Pinpoint the cell where the given text exists, returning its (x, y) midpoint coordinate. 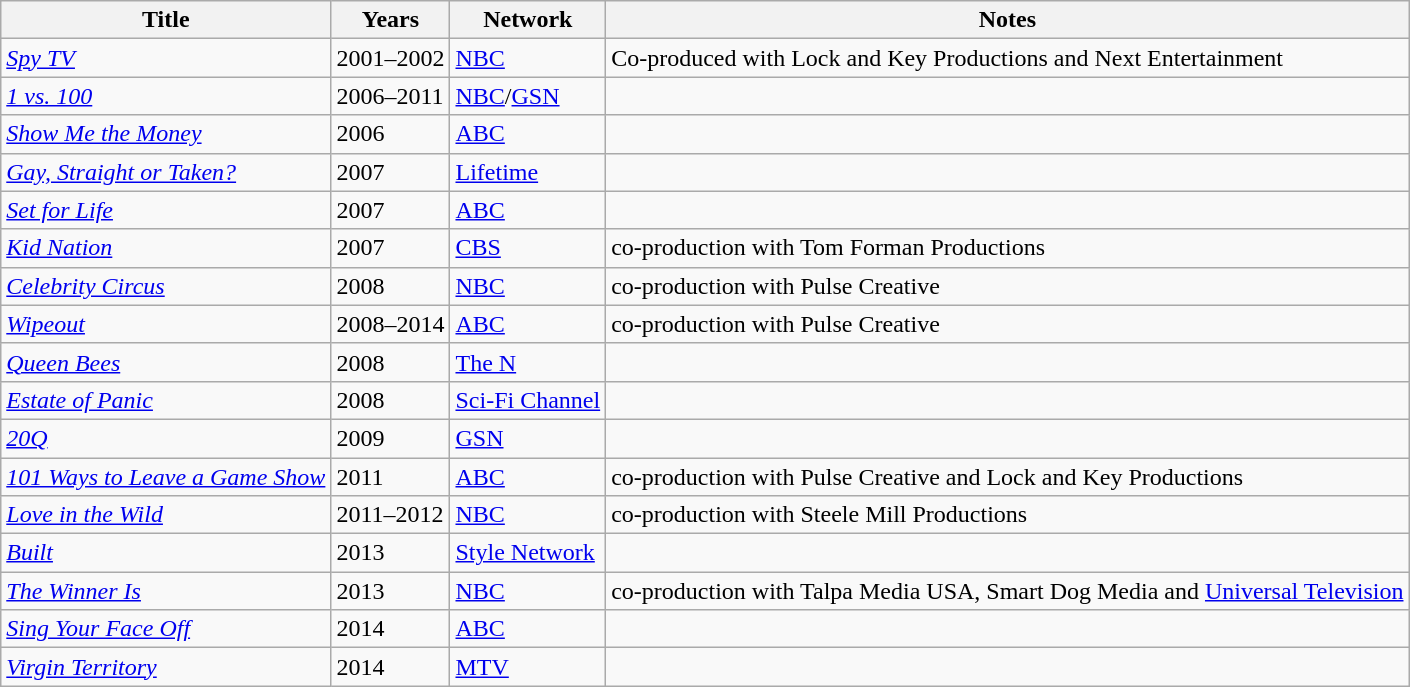
Celebrity Circus (166, 286)
MTV (528, 667)
2006–2011 (390, 96)
2011–2012 (390, 515)
2006 (390, 134)
Virgin Territory (166, 667)
2008–2014 (390, 324)
Sing Your Face Off (166, 629)
The N (528, 362)
Co-produced with Lock and Key Productions and Next Entertainment (1008, 58)
Love in the Wild (166, 515)
NBC/GSN (528, 96)
Set for Life (166, 210)
Show Me the Money (166, 134)
co-production with Pulse Creative and Lock and Key Productions (1008, 477)
Network (528, 20)
1 vs. 100 (166, 96)
The Winner Is (166, 591)
co-production with Steele Mill Productions (1008, 515)
GSN (528, 438)
Lifetime (528, 172)
Title (166, 20)
2001–2002 (390, 58)
Kid Nation (166, 248)
co-production with Tom Forman Productions (1008, 248)
Wipeout (166, 324)
CBS (528, 248)
Style Network (528, 553)
2011 (390, 477)
101 Ways to Leave a Game Show (166, 477)
Estate of Panic (166, 400)
Queen Bees (166, 362)
20Q (166, 438)
2009 (390, 438)
Built (166, 553)
Years (390, 20)
Spy TV (166, 58)
Gay, Straight or Taken? (166, 172)
Sci-Fi Channel (528, 400)
Notes (1008, 20)
co-production with Talpa Media USA, Smart Dog Media and Universal Television (1008, 591)
